Find where the given text appears and provide that cell's center as (x, y) coordinate. 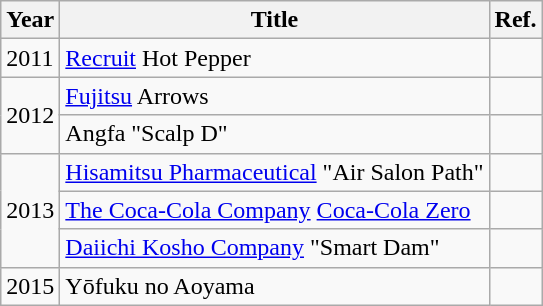
2013 (30, 210)
Hisamitsu Pharmaceutical "Air Salon Path" (274, 172)
2015 (30, 286)
Yōfuku no Aoyama (274, 286)
Title (274, 20)
Fujitsu Arrows (274, 96)
The Coca-Cola Company Coca-Cola Zero (274, 210)
Angfa "Scalp D" (274, 134)
Year (30, 20)
Daiichi Kosho Company "Smart Dam" (274, 248)
Ref. (516, 20)
Recruit Hot Pepper (274, 58)
2011 (30, 58)
2012 (30, 115)
